Scan for the cell matching the given text and deliver its (x, y) coordinate at center. 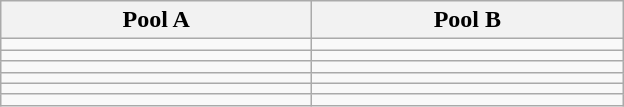
Pool A (156, 20)
Pool B (468, 20)
